Pinpoint the cell where the given text exists, returning its [X, Y] midpoint coordinate. 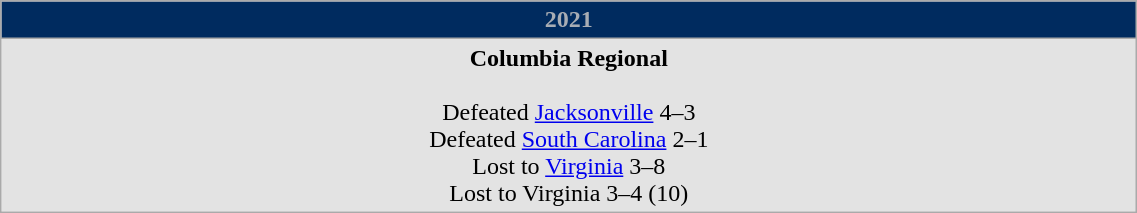
2021 [569, 20]
Columbia RegionalDefeated Jacksonville 4–3Defeated South Carolina 2–1Lost to Virginia 3–8Lost to Virginia 3–4 (10) [569, 126]
